From the cell containing the given text, extract its center point as (X, Y) coordinate. 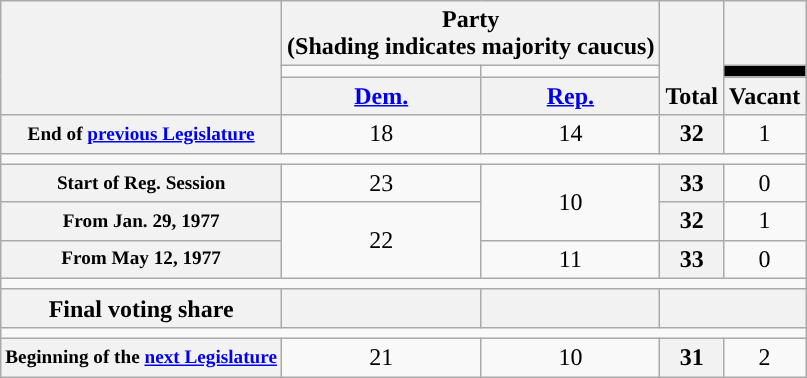
31 (692, 357)
23 (382, 183)
End of previous Legislature (142, 134)
Party (Shading indicates majority caucus) (471, 34)
From May 12, 1977 (142, 259)
14 (570, 134)
Beginning of the next Legislature (142, 357)
18 (382, 134)
Total (692, 58)
Rep. (570, 96)
22 (382, 240)
11 (570, 259)
Dem. (382, 96)
Final voting share (142, 308)
Vacant (764, 96)
From Jan. 29, 1977 (142, 221)
2 (764, 357)
Start of Reg. Session (142, 183)
21 (382, 357)
